Find where the given text appears and provide that cell's center as [X, Y] coordinate. 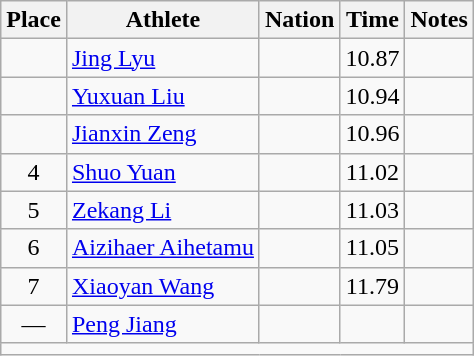
10.87 [372, 58]
11.02 [372, 172]
11.05 [372, 248]
Jianxin Zeng [162, 134]
Athlete [162, 20]
10.94 [372, 96]
7 [34, 286]
Peng Jiang [162, 324]
Xiaoyan Wang [162, 286]
11.03 [372, 210]
Jing Lyu [162, 58]
Zekang Li [162, 210]
Yuxuan Liu [162, 96]
11.79 [372, 286]
6 [34, 248]
Time [372, 20]
Aizihaer Aihetamu [162, 248]
Place [34, 20]
— [34, 324]
Shuo Yuan [162, 172]
Nation [299, 20]
4 [34, 172]
5 [34, 210]
10.96 [372, 134]
Notes [439, 20]
